For the text-containing cell, return its midpoint in (X, Y) coordinate format. 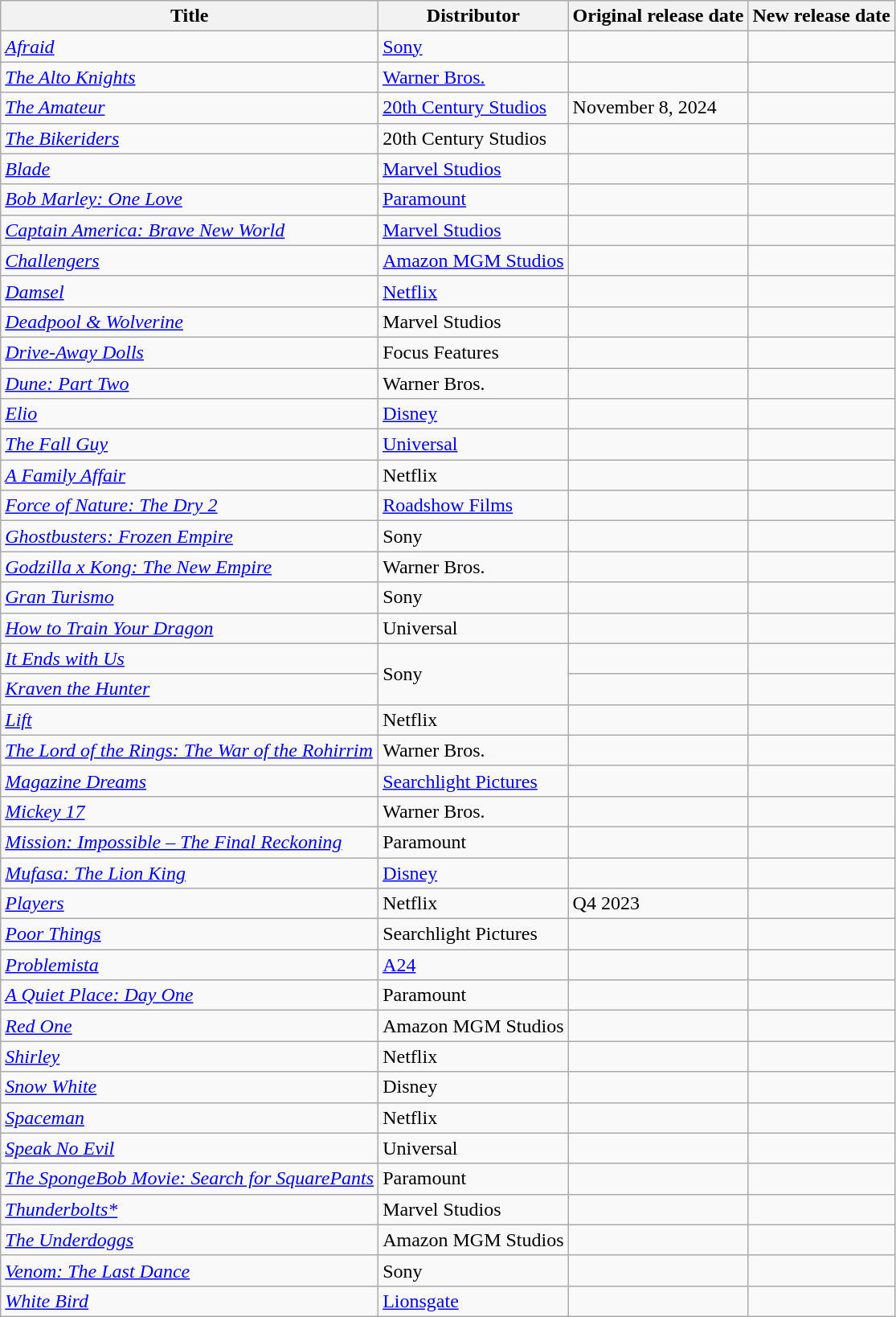
New release date (821, 16)
Kraven the Hunter (190, 689)
Damsel (190, 291)
How to Train Your Dragon (190, 628)
Afraid (190, 47)
The Underdoggs (190, 1240)
A Family Affair (190, 475)
Thunderbolts* (190, 1209)
Challengers (190, 261)
A Quiet Place: Day One (190, 995)
Red One (190, 1026)
Original release date (658, 16)
Bob Marley: One Love (190, 199)
Lift (190, 720)
Spaceman (190, 1118)
The Bikeriders (190, 138)
Players (190, 904)
Roadshow Films (473, 506)
The Lord of the Rings: The War of the Rohirrim (190, 750)
Venom: The Last Dance (190, 1270)
Dune: Part Two (190, 384)
Ghostbusters: Frozen Empire (190, 536)
Focus Features (473, 352)
Mission: Impossible – The Final Reckoning (190, 842)
Distributor (473, 16)
Problemista (190, 965)
The Fall Guy (190, 445)
White Bird (190, 1301)
Blade (190, 169)
Captain America: Brave New World (190, 230)
The SpongeBob Movie: Search for SquarePants (190, 1179)
A24 (473, 965)
Mickey 17 (190, 811)
Snow White (190, 1087)
Elio (190, 414)
Q4 2023 (658, 904)
Shirley (190, 1056)
It Ends with Us (190, 658)
The Amateur (190, 108)
Speak No Evil (190, 1148)
Poor Things (190, 934)
November 8, 2024 (658, 108)
The Alto Knights (190, 77)
Mufasa: The Lion King (190, 872)
Force of Nature: The Dry 2 (190, 506)
Lionsgate (473, 1301)
Magazine Dreams (190, 781)
Deadpool & Wolverine (190, 322)
Gran Turismo (190, 597)
Title (190, 16)
Godzilla x Kong: The New Empire (190, 567)
Drive-Away Dolls (190, 352)
